Extract the (X, Y) coordinate from the center of the cell holding the provided text.  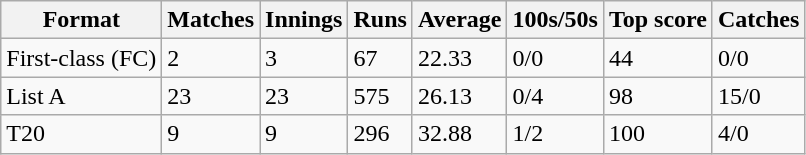
100s/50s (555, 20)
First-class (FC) (82, 58)
Innings (304, 20)
Average (460, 20)
T20 (82, 134)
26.13 (460, 96)
98 (658, 96)
575 (380, 96)
22.33 (460, 58)
15/0 (758, 96)
Top score (658, 20)
4/0 (758, 134)
32.88 (460, 134)
100 (658, 134)
296 (380, 134)
44 (658, 58)
Runs (380, 20)
67 (380, 58)
1/2 (555, 134)
List A (82, 96)
3 (304, 58)
Matches (211, 20)
Catches (758, 20)
2 (211, 58)
0/4 (555, 96)
Format (82, 20)
